Determine the (x, y) coordinate at the center of the cell enclosing the given text.  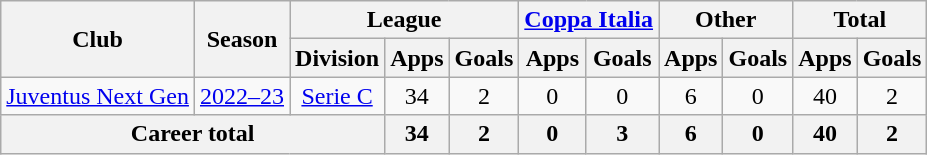
Serie C (338, 96)
3 (622, 134)
Division (338, 58)
2022–23 (242, 96)
Season (242, 39)
Club (98, 39)
Career total (193, 134)
Coppa Italia (589, 20)
League (404, 20)
Other (726, 20)
Juventus Next Gen (98, 96)
Total (860, 20)
